Extract the (x, y) coordinate from the center of the cell holding the provided text.  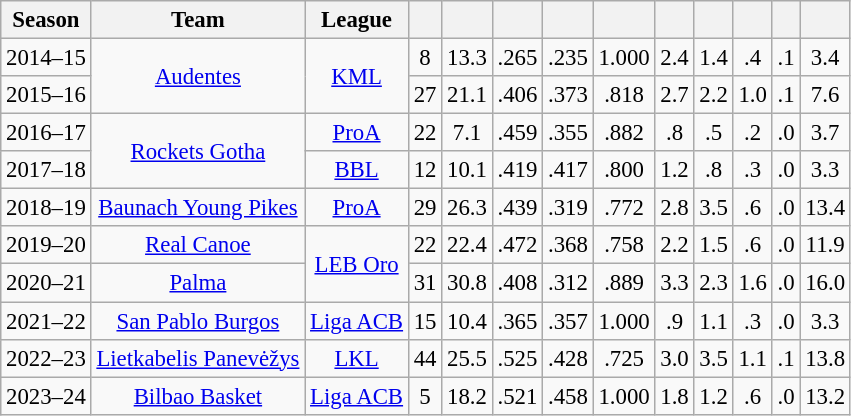
15 (424, 321)
.818 (624, 95)
2015–16 (46, 95)
2.7 (674, 95)
11.9 (825, 245)
.235 (568, 58)
7.1 (467, 133)
2022–23 (46, 358)
.312 (568, 283)
1.5 (714, 245)
LKL (357, 358)
.319 (568, 208)
30.8 (467, 283)
13.2 (825, 396)
10.1 (467, 170)
18.2 (467, 396)
.4 (752, 58)
2021–22 (46, 321)
.406 (517, 95)
San Pablo Burgos (198, 321)
.725 (624, 358)
.882 (624, 133)
1.0 (752, 95)
2.3 (714, 283)
Palma (198, 283)
.439 (517, 208)
.9 (674, 321)
Baunach Young Pikes (198, 208)
.889 (624, 283)
Season (46, 20)
.357 (568, 321)
.2 (752, 133)
.458 (568, 396)
2018–19 (46, 208)
BBL (357, 170)
1.8 (674, 396)
5 (424, 396)
.368 (568, 245)
1.6 (752, 283)
Team (198, 20)
.5 (714, 133)
2014–15 (46, 58)
.408 (517, 283)
.428 (568, 358)
Audentes (198, 76)
2019–20 (46, 245)
13.4 (825, 208)
22.4 (467, 245)
League (357, 20)
16.0 (825, 283)
10.4 (467, 321)
2020–21 (46, 283)
.472 (517, 245)
.265 (517, 58)
.355 (568, 133)
2017–18 (46, 170)
.365 (517, 321)
.373 (568, 95)
29 (424, 208)
.772 (624, 208)
Lietkabelis Panevėžys (198, 358)
31 (424, 283)
26.3 (467, 208)
3.7 (825, 133)
3.4 (825, 58)
.419 (517, 170)
.800 (624, 170)
12 (424, 170)
.758 (624, 245)
2.4 (674, 58)
1.4 (714, 58)
3.0 (674, 358)
.417 (568, 170)
.521 (517, 396)
2023–24 (46, 396)
Real Canoe (198, 245)
13.8 (825, 358)
13.3 (467, 58)
25.5 (467, 358)
.525 (517, 358)
2016–17 (46, 133)
21.1 (467, 95)
7.6 (825, 95)
44 (424, 358)
8 (424, 58)
LEB Oro (357, 264)
27 (424, 95)
2.8 (674, 208)
.459 (517, 133)
Bilbao Basket (198, 396)
Rockets Gotha (198, 152)
KML (357, 76)
